Find where the given text appears and provide that cell's center as [x, y] coordinate. 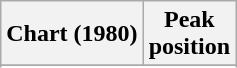
Peakposition [189, 34]
Chart (1980) [72, 34]
